Extract the [X, Y] coordinate from the center of the cell holding the provided text.  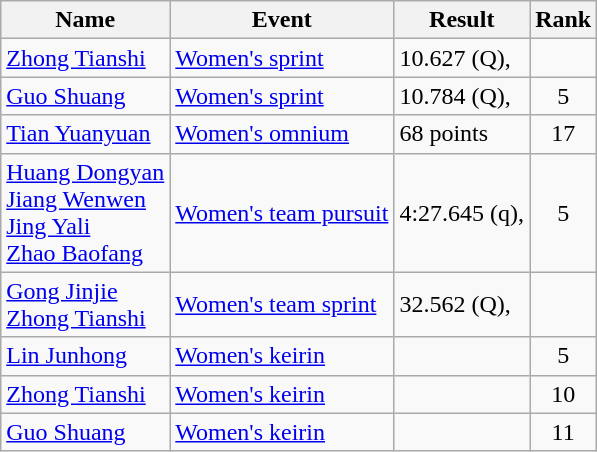
10 [564, 394]
4:27.645 (q), [462, 212]
Tian Yuanyuan [86, 134]
17 [564, 134]
Name [86, 20]
Gong JinjieZhong Tianshi [86, 304]
Lin Junhong [86, 356]
10.627 (Q), [462, 58]
68 points [462, 134]
11 [564, 432]
Women's team pursuit [282, 212]
Result [462, 20]
Huang DongyanJiang WenwenJing YaliZhao Baofang [86, 212]
Women's omnium [282, 134]
10.784 (Q), [462, 96]
Event [282, 20]
Rank [564, 20]
Women's team sprint [282, 304]
32.562 (Q), [462, 304]
